Return the [x, y] coordinate for the center point of the cell that contains the specified text.  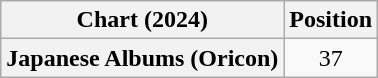
Chart (2024) [142, 20]
Position [331, 20]
37 [331, 58]
Japanese Albums (Oricon) [142, 58]
